Determine the [x, y] coordinate at the center of the cell enclosing the given text.  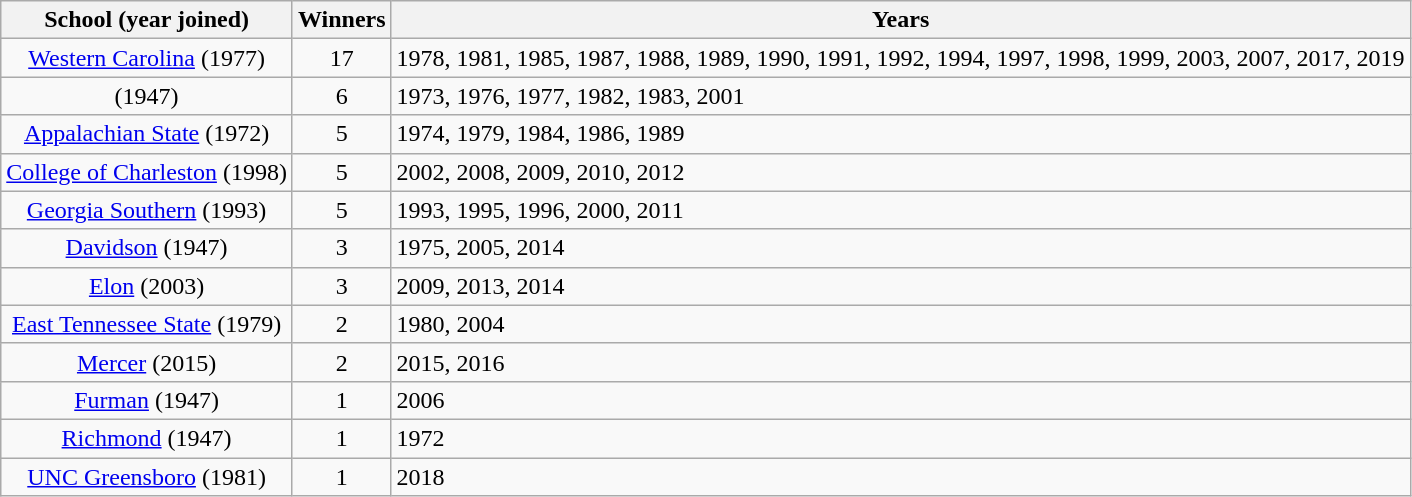
17 [342, 58]
1975, 2005, 2014 [900, 248]
Furman (1947) [147, 400]
1974, 1979, 1984, 1986, 1989 [900, 134]
Mercer (2015) [147, 362]
2002, 2008, 2009, 2010, 2012 [900, 172]
Years [900, 20]
1993, 1995, 1996, 2000, 2011 [900, 210]
2009, 2013, 2014 [900, 286]
2006 [900, 400]
College of Charleston (1998) [147, 172]
Appalachian State (1972) [147, 134]
2018 [900, 477]
East Tennessee State (1979) [147, 324]
UNC Greensboro (1981) [147, 477]
2015, 2016 [900, 362]
Richmond (1947) [147, 438]
(1947) [147, 96]
Winners [342, 20]
1978, 1981, 1985, 1987, 1988, 1989, 1990, 1991, 1992, 1994, 1997, 1998, 1999, 2003, 2007, 2017, 2019 [900, 58]
Western Carolina (1977) [147, 58]
6 [342, 96]
1980, 2004 [900, 324]
Davidson (1947) [147, 248]
1973, 1976, 1977, 1982, 1983, 2001 [900, 96]
Elon (2003) [147, 286]
School (year joined) [147, 20]
Georgia Southern (1993) [147, 210]
1972 [900, 438]
